Extract the (X, Y) coordinate from the center of the cell holding the provided text.  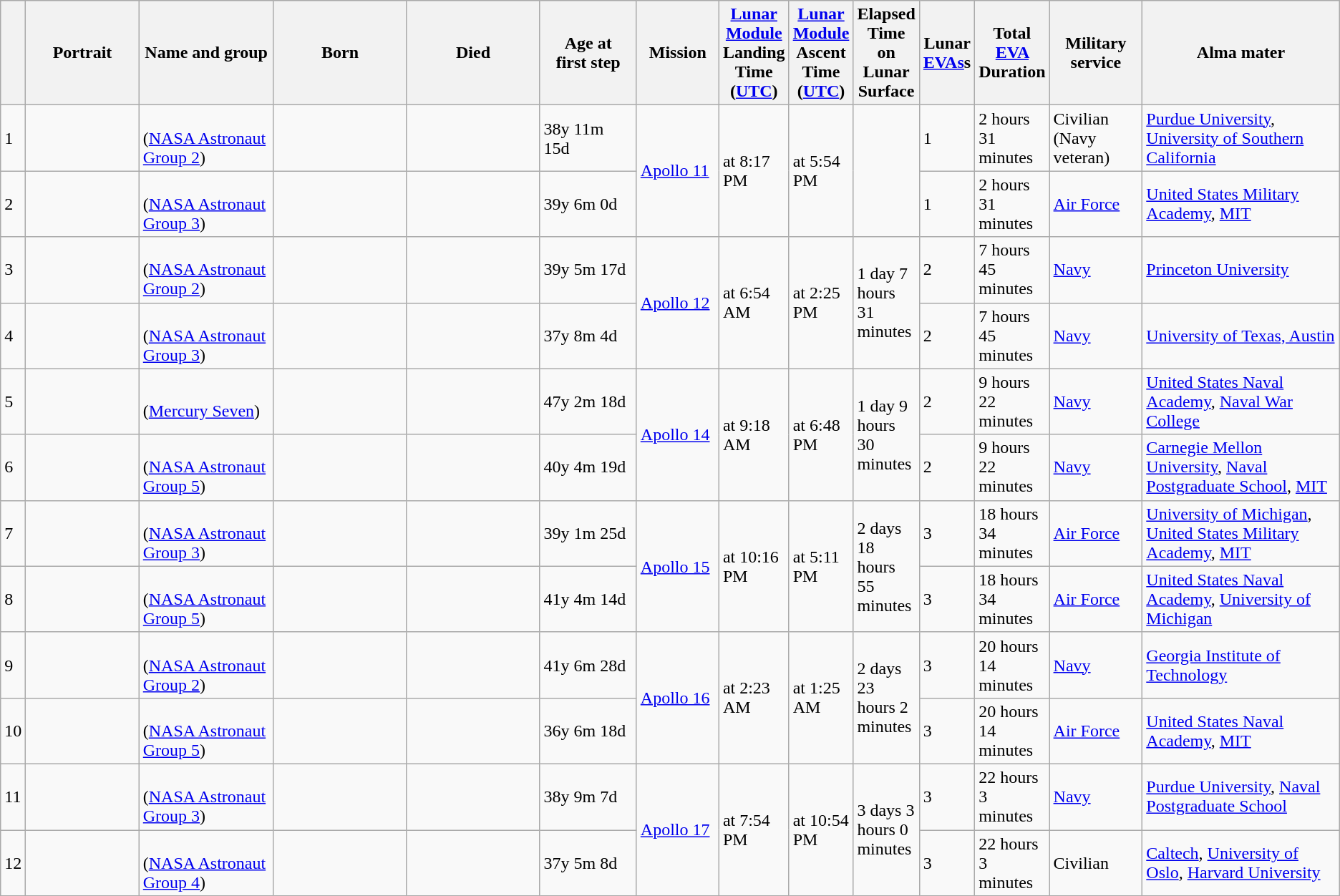
at 2:25 PM (821, 303)
39y 1m 25d (588, 533)
at 10:16 PM (754, 566)
Apollo 12 (677, 303)
Purdue University, University of Southern California (1241, 138)
38y 11m 15d (588, 138)
2 days 23 hours 2 minutes (886, 698)
Name and group (206, 53)
6 (13, 467)
Total EVA Duration (1012, 53)
(NASA Astronaut Group 4) (206, 863)
Lunar Module Landing Time (UTC) (754, 53)
4 (13, 336)
Apollo 17 (677, 829)
36y 6m 18d (588, 731)
2 days 18 hours 55 minutes (886, 566)
at 5:54 PM (821, 171)
11 (13, 797)
Mission (677, 53)
Apollo 15 (677, 566)
8 (13, 599)
United States Naval Academy, Naval War College (1241, 401)
at 5:11 PM (821, 566)
at 10:54 PM (821, 829)
39y 5m 17d (588, 270)
Elapsed Time on Lunar Surface (886, 53)
at 2:23 AM (754, 698)
3 days 3 hours 0 minutes (886, 829)
Georgia Institute of Technology (1241, 665)
37y 5m 8d (588, 863)
47y 2m 18d (588, 401)
5 (13, 401)
7 (13, 533)
10 (13, 731)
Lunar Module Ascent Time (UTC) (821, 53)
at 1:25 AM (821, 698)
at 7:54 PM (754, 829)
Age atfirst step (588, 53)
Civilian (Navy veteran) (1096, 138)
Caltech, University of Oslo, Harvard University (1241, 863)
at 6:54 AM (754, 303)
Apollo 14 (677, 434)
Civilian (1096, 863)
1 day 9 hours 30 minutes (886, 434)
University of Texas, Austin (1241, 336)
Apollo 11 (677, 171)
38y 9m 7d (588, 797)
41y 4m 14d (588, 599)
Alma mater (1241, 53)
Born (340, 53)
Princeton University (1241, 270)
University of Michigan, United States Military Academy, MIT (1241, 533)
1 day 7 hours 31 minutes (886, 303)
Purdue University, Naval Postgraduate School (1241, 797)
Lunar EVAss (946, 53)
Apollo 16 (677, 698)
(Mercury Seven) (206, 401)
41y 6m 28d (588, 665)
9 (13, 665)
12 (13, 863)
at 6:48 PM (821, 434)
United States Naval Academy, University of Michigan (1241, 599)
40y 4m 19d (588, 467)
Carnegie Mellon University, Naval Postgraduate School, MIT (1241, 467)
39y 6m 0d (588, 204)
United States Naval Academy, MIT (1241, 731)
at 9:18 AM (754, 434)
United States Military Academy, MIT (1241, 204)
at 8:17 PM (754, 171)
Military service (1096, 53)
Portrait (82, 53)
Died (473, 53)
37y 8m 4d (588, 336)
